Pinpoint the cell where the given text exists, returning its (x, y) midpoint coordinate. 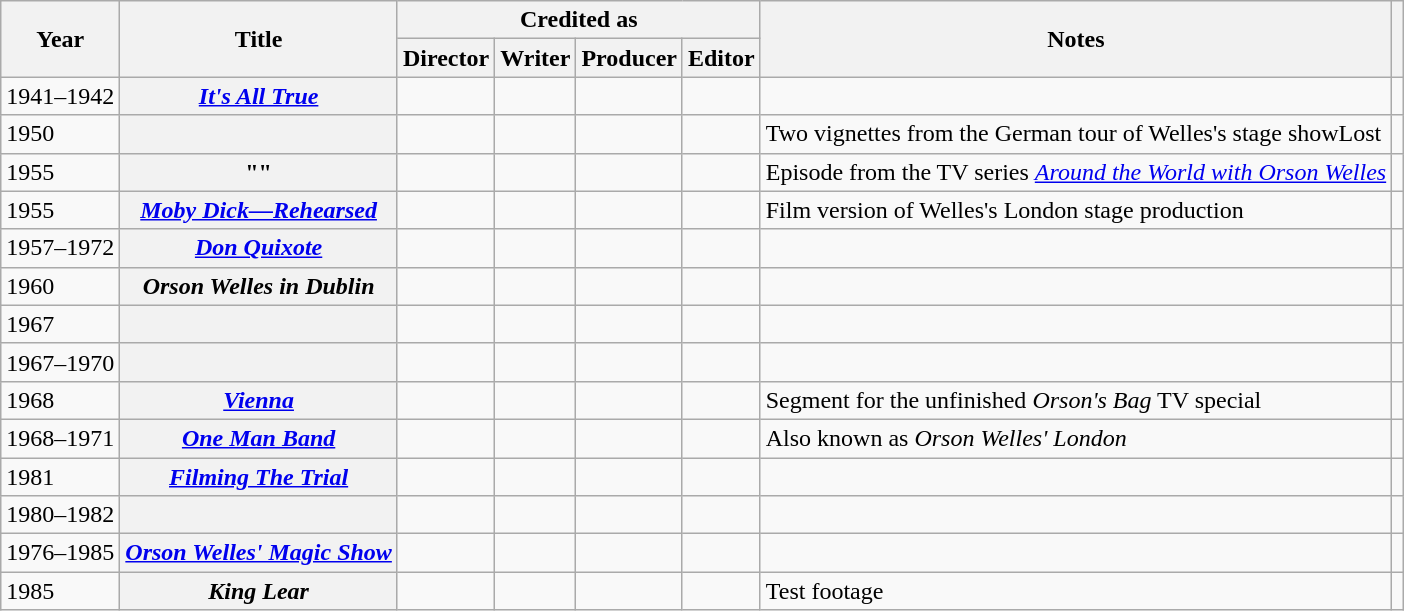
Producer (630, 58)
Credited as (578, 20)
1968–1971 (60, 438)
Also known as Orson Welles' London (1076, 438)
Film version of Welles's London stage production (1076, 210)
Director (446, 58)
1941–1942 (60, 96)
Year (60, 39)
King Lear (259, 591)
Filming The Trial (259, 477)
1957–1972 (60, 248)
Segment for the unfinished Orson's Bag TV special (1076, 400)
Title (259, 39)
Episode from the TV series Around the World with Orson Welles (1076, 172)
1960 (60, 286)
Writer (536, 58)
It's All True (259, 96)
1981 (60, 477)
Two vignettes from the German tour of Welles's stage showLost (1076, 134)
1985 (60, 591)
Orson Welles' Magic Show (259, 553)
1967 (60, 324)
1967–1970 (60, 362)
Vienna (259, 400)
Orson Welles in Dublin (259, 286)
"" (259, 172)
1980–1982 (60, 515)
1976–1985 (60, 553)
Notes (1076, 39)
1968 (60, 400)
1950 (60, 134)
Don Quixote (259, 248)
Test footage (1076, 591)
Editor (721, 58)
One Man Band (259, 438)
Moby Dick—Rehearsed (259, 210)
